Identify which cell holds the provided text, then report its (X, Y) central coordinate. 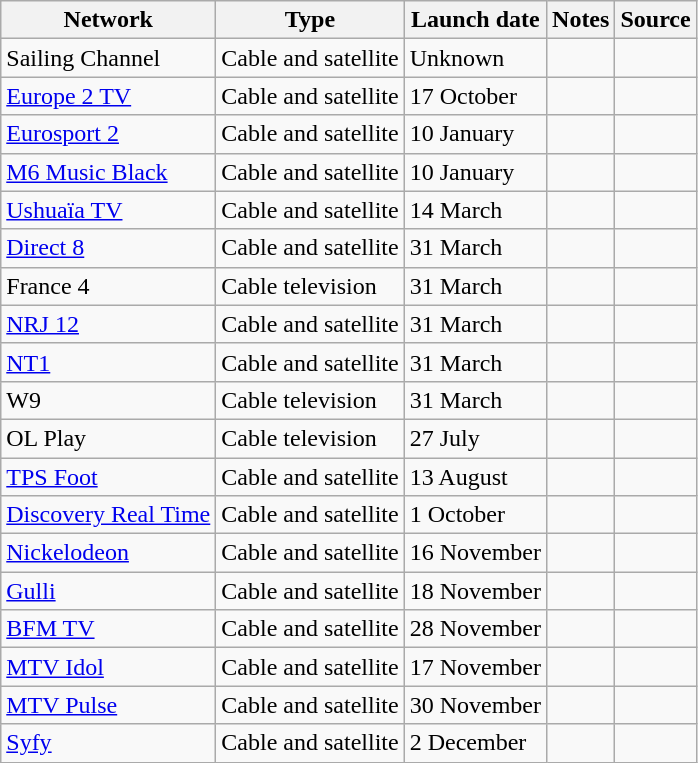
Unknown (475, 58)
NRJ 12 (108, 324)
TPS Foot (108, 477)
28 November (475, 629)
Discovery Real Time (108, 515)
Direct 8 (108, 248)
Ushuaïa TV (108, 210)
Network (108, 20)
13 August (475, 477)
OL Play (108, 438)
W9 (108, 400)
27 July (475, 438)
30 November (475, 705)
Source (656, 20)
France 4 (108, 286)
16 November (475, 553)
MTV Idol (108, 667)
M6 Music Black (108, 172)
Europe 2 TV (108, 96)
18 November (475, 591)
Notes (581, 20)
NT1 (108, 362)
Eurosport 2 (108, 134)
MTV Pulse (108, 705)
2 December (475, 743)
14 March (475, 210)
17 November (475, 667)
BFM TV (108, 629)
Nickelodeon (108, 553)
Type (310, 20)
Syfy (108, 743)
Sailing Channel (108, 58)
Launch date (475, 20)
1 October (475, 515)
17 October (475, 96)
Gulli (108, 591)
